Scan for the cell matching the given text and deliver its (X, Y) coordinate at center. 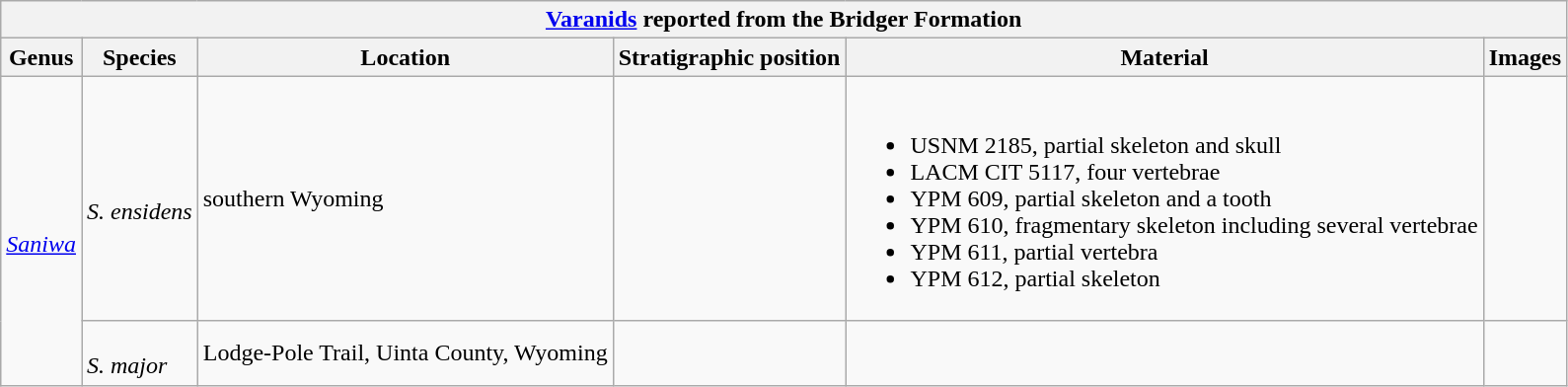
Species (139, 57)
Material (1164, 57)
southern Wyoming (405, 198)
Varanids reported from the Bridger Formation (784, 20)
Lodge-Pole Trail, Uinta County, Wyoming (405, 353)
Location (405, 57)
Genus (41, 57)
Images (1525, 57)
Stratigraphic position (729, 57)
S. major (139, 353)
Saniwa (41, 231)
S. ensidens (139, 198)
